Capture the cell that displays the provided text and extract its [X, Y] central coordinate. 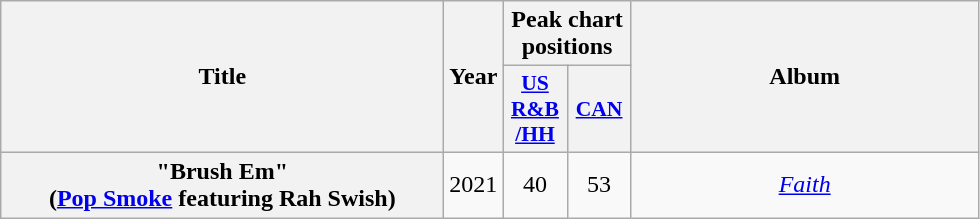
53 [599, 184]
Year [474, 77]
Peak chart positions [567, 34]
40 [535, 184]
2021 [474, 184]
USR&B/HH [535, 110]
CAN [599, 110]
Title [222, 77]
"Brush Em"(Pop Smoke featuring Rah Swish) [222, 184]
Faith [804, 184]
Album [804, 77]
